Identify which cell holds the provided text, then report its [x, y] central coordinate. 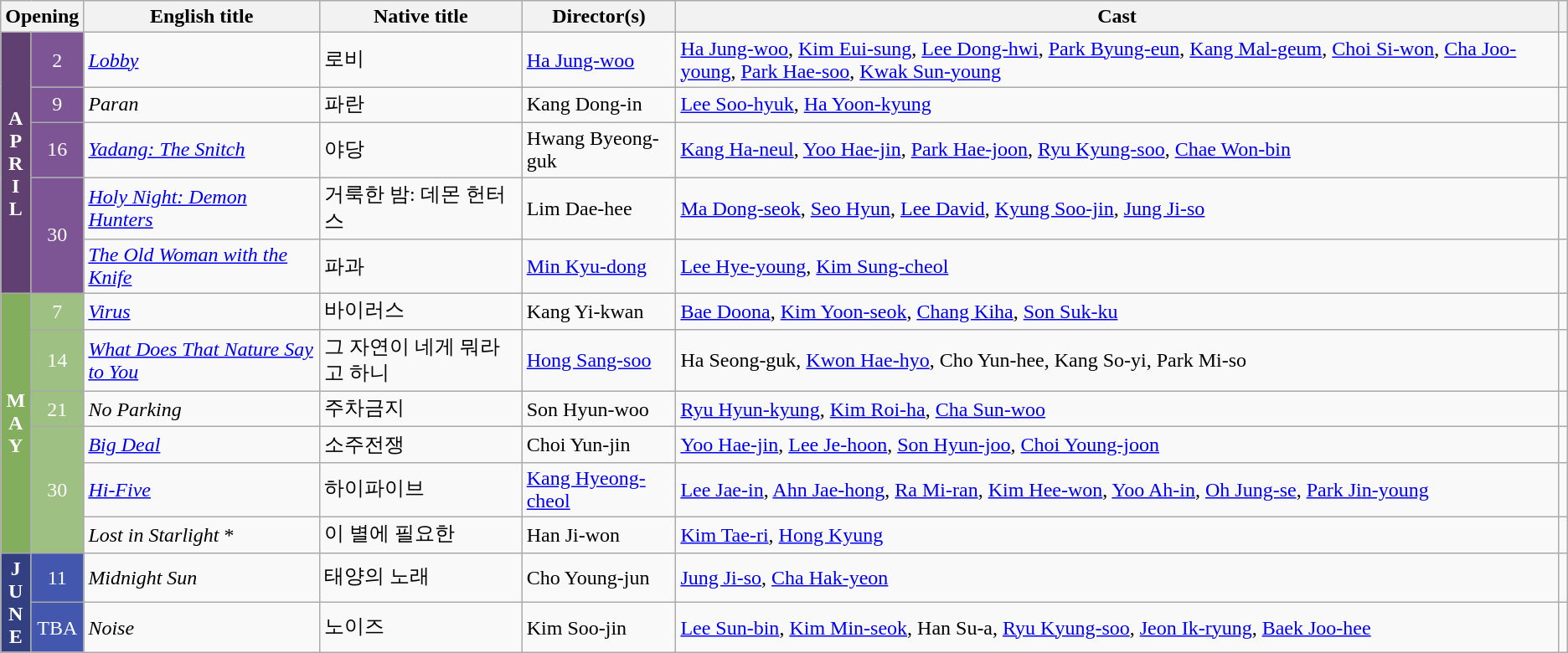
파과 [420, 266]
거룩한 밤: 데몬 헌터스 [420, 208]
바이러스 [420, 311]
7 [57, 311]
Director(s) [599, 17]
11 [57, 578]
로비 [420, 60]
Cast [1117, 17]
Lee Hye-young, Kim Sung-cheol [1117, 266]
Midnight Sun [202, 578]
14 [57, 360]
Kang Yi-kwan [599, 311]
No Parking [202, 409]
소주전쟁 [420, 445]
English title [202, 17]
JUNE [16, 603]
Yoo Hae-jin, Lee Je-hoon, Son Hyun-joo, Choi Young-joon [1117, 445]
주차금지 [420, 409]
Ha Seong-guk, Kwon Hae-hyo, Cho Yun-hee, Kang So-yi, Park Mi-so [1117, 360]
Hwang Byeong-guk [599, 149]
Min Kyu-dong [599, 266]
TBA [57, 628]
Lim Dae-hee [599, 208]
야당 [420, 149]
Holy Night: Demon Hunters [202, 208]
The Old Woman with the Knife [202, 266]
Yadang: The Snitch [202, 149]
16 [57, 149]
Kang Hyeong-cheol [599, 489]
What Does That Nature Say to You [202, 360]
Son Hyun-woo [599, 409]
Noise [202, 628]
Kim Tae-ri, Hong Kyung [1117, 534]
Kang Dong-in [599, 105]
하이파이브 [420, 489]
Big Deal [202, 445]
Cho Young-jun [599, 578]
Choi Yun-jin [599, 445]
노이즈 [420, 628]
Hong Sang-soo [599, 360]
Lee Sun-bin, Kim Min-seok, Han Su-a, Ryu Kyung-soo, Jeon Ik-ryung, Baek Joo-hee [1117, 628]
Hi-Five [202, 489]
Kim Soo-jin [599, 628]
Opening [42, 17]
Bae Doona, Kim Yoon-seok, Chang Kiha, Son Suk-ku [1117, 311]
Ma Dong-seok, Seo Hyun, Lee David, Kyung Soo-jin, Jung Ji-so [1117, 208]
파란 [420, 105]
이 별에 필요한 [420, 534]
Virus [202, 311]
Lee Soo-hyuk, Ha Yoon-kyung [1117, 105]
9 [57, 105]
그 자연이 네게 뭐라고 하니 [420, 360]
Lost in Starlight * [202, 534]
Ryu Hyun-kyung, Kim Roi-ha, Cha Sun-woo [1117, 409]
Native title [420, 17]
21 [57, 409]
Jung Ji-so, Cha Hak-yeon [1117, 578]
태양의 노래 [420, 578]
Lee Jae-in, Ahn Jae-hong, Ra Mi-ran, Kim Hee-won, Yoo Ah-in, Oh Jung-se, Park Jin-young [1117, 489]
Han Ji-won [599, 534]
Ha Jung-woo [599, 60]
MAY [16, 424]
Kang Ha-neul, Yoo Hae-jin, Park Hae-joon, Ryu Kyung-soo, Chae Won-bin [1117, 149]
2 [57, 60]
Lobby [202, 60]
Paran [202, 105]
APRIL [16, 163]
Ha Jung-woo, Kim Eui-sung, Lee Dong-hwi, Park Byung-eun, Kang Mal-geum, Choi Si-won, Cha Joo-young, Park Hae-soo, Kwak Sun-young [1117, 60]
